Determine the (X, Y) coordinate at the center of the cell enclosing the given text.  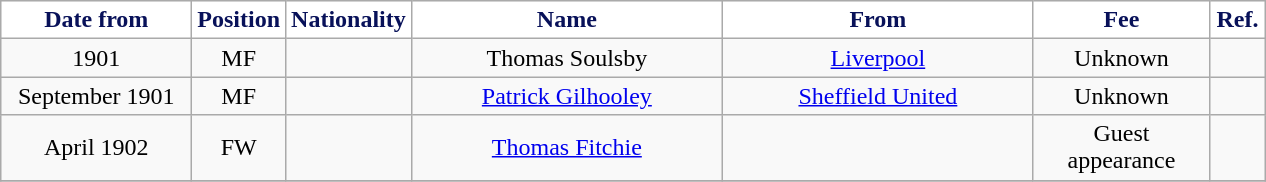
Fee (1121, 20)
Thomas Fitchie (566, 148)
Nationality (349, 20)
From (878, 20)
Ref. (1237, 20)
Guest appearance (1121, 148)
Thomas Soulsby (566, 58)
Name (566, 20)
April 1902 (96, 148)
FW (239, 148)
Sheffield United (878, 96)
1901 (96, 58)
Patrick Gilhooley (566, 96)
Position (239, 20)
Liverpool (878, 58)
Date from (96, 20)
September 1901 (96, 96)
